Identify which cell holds the provided text, then report its (X, Y) central coordinate. 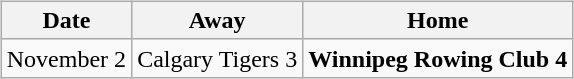
November 2 (66, 58)
Home (438, 20)
Calgary Tigers 3 (218, 58)
Away (218, 20)
Date (66, 20)
Winnipeg Rowing Club 4 (438, 58)
